Return (X, Y) of the center of cell containing provided text 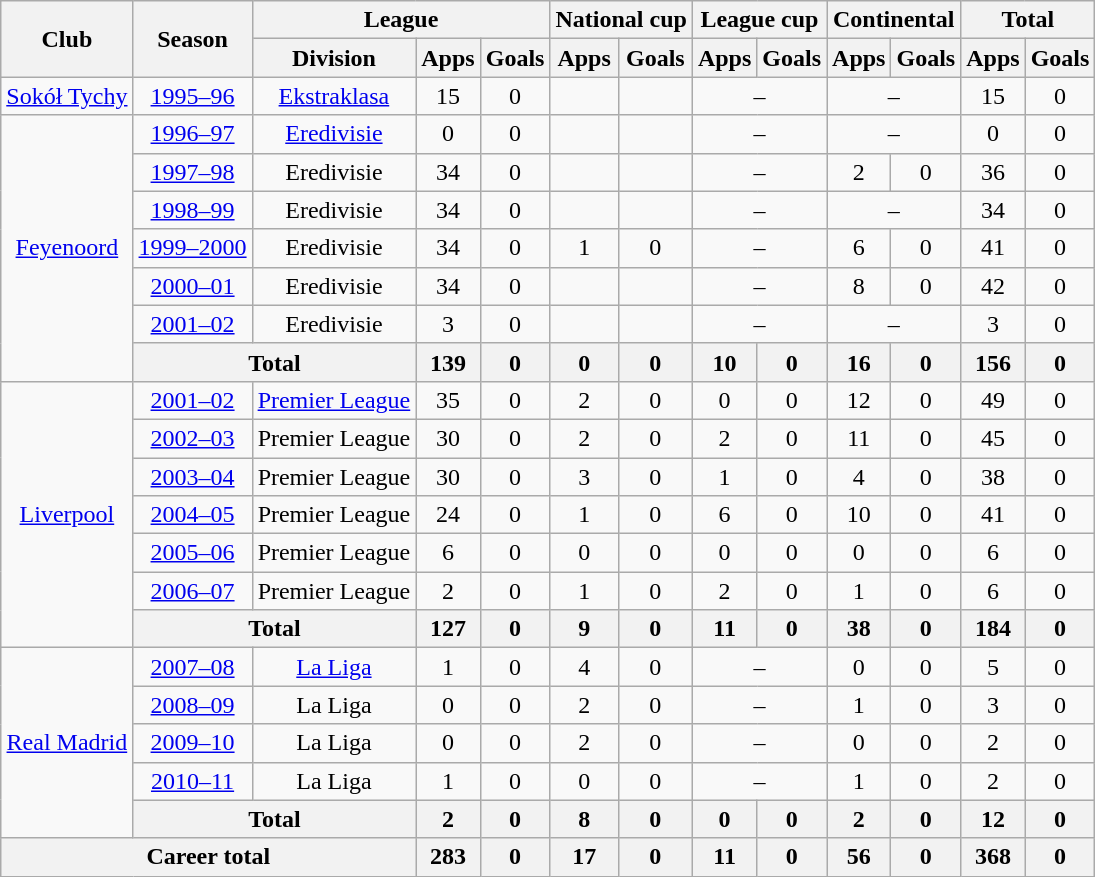
156 (993, 362)
127 (448, 629)
Division (334, 58)
Career total (208, 857)
45 (993, 438)
2004–05 (192, 515)
1997–98 (192, 172)
League (401, 20)
2007–08 (192, 667)
56 (859, 857)
35 (448, 400)
2009–10 (192, 743)
16 (859, 362)
2006–07 (192, 591)
5 (993, 667)
9 (584, 629)
139 (448, 362)
Continental (894, 20)
2008–09 (192, 705)
1996–97 (192, 134)
Liverpool (67, 514)
2002–03 (192, 438)
283 (448, 857)
36 (993, 172)
368 (993, 857)
2005–06 (192, 553)
2003–04 (192, 477)
Club (67, 39)
49 (993, 400)
Real Madrid (67, 743)
2000–01 (192, 286)
League cup (759, 20)
24 (448, 515)
National cup (621, 20)
42 (993, 286)
184 (993, 629)
1998–99 (192, 210)
Sokół Tychy (67, 96)
Feyenoord (67, 248)
17 (584, 857)
2010–11 (192, 781)
1999–2000 (192, 248)
Ekstraklasa (334, 96)
1995–96 (192, 96)
Season (192, 39)
